Capture the cell that displays the provided text and extract its [X, Y] central coordinate. 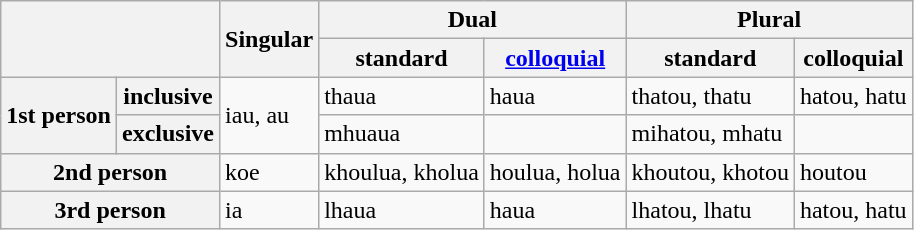
houtou [853, 172]
iau, au [270, 115]
2nd person [110, 172]
houlua, holua [555, 172]
thaua [402, 96]
mhuaua [402, 134]
exclusive [168, 134]
lhatou, lhatu [710, 210]
khoulua, kholua [402, 172]
3rd person [110, 210]
inclusive [168, 96]
ia [270, 210]
khoutou, khotou [710, 172]
koe [270, 172]
Plural [769, 20]
thatou, thatu [710, 96]
1st person [59, 115]
lhaua [402, 210]
Singular [270, 39]
Dual [472, 20]
mihatou, mhatu [710, 134]
